Scan for the cell matching the given text and deliver its [x, y] coordinate at center. 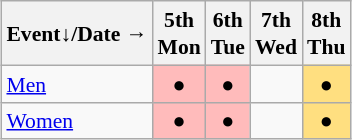
7thWed [276, 33]
5thMon [178, 33]
6thTue [228, 33]
Event↓/Date → [76, 33]
Women [76, 120]
8thThu [326, 33]
Men [76, 84]
